Find where the given text appears and provide that cell's center as (X, Y) coordinate. 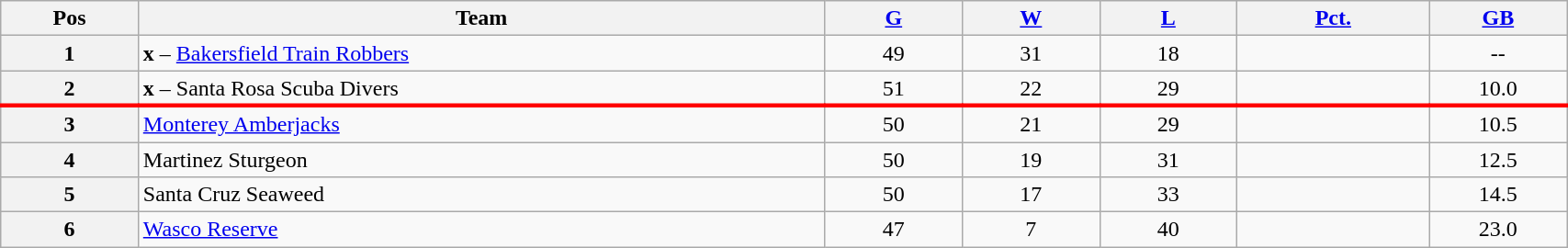
51 (894, 88)
23.0 (1498, 230)
10.0 (1498, 88)
18 (1168, 53)
2 (70, 88)
Martinez Sturgeon (481, 159)
L (1168, 18)
-- (1498, 53)
1 (70, 53)
6 (70, 230)
Monterey Amberjacks (481, 124)
5 (70, 195)
x – Bakersfield Train Robbers (481, 53)
3 (70, 124)
14.5 (1498, 195)
33 (1168, 195)
4 (70, 159)
GB (1498, 18)
19 (1032, 159)
Team (481, 18)
Pos (70, 18)
12.5 (1498, 159)
21 (1032, 124)
17 (1032, 195)
Wasco Reserve (481, 230)
10.5 (1498, 124)
x – Santa Rosa Scuba Divers (481, 88)
7 (1032, 230)
40 (1168, 230)
Santa Cruz Seaweed (481, 195)
47 (894, 230)
49 (894, 53)
G (894, 18)
22 (1032, 88)
W (1032, 18)
Pct. (1334, 18)
